Output the (x, y) coordinate of the center of the cell containing the given text.  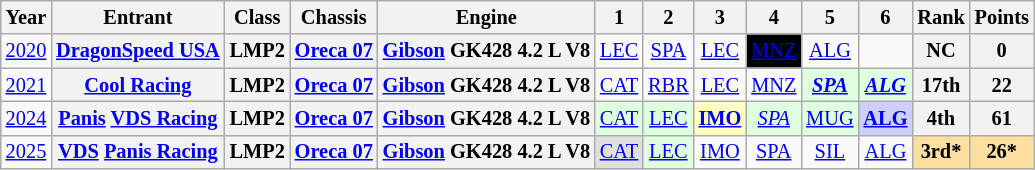
Class (258, 17)
5 (830, 17)
4 (774, 17)
2024 (26, 118)
RBR (668, 85)
Entrant (138, 17)
2 (668, 17)
2025 (26, 152)
VDS Panis Racing (138, 152)
6 (886, 17)
Panis VDS Racing (138, 118)
3 (720, 17)
Engine (486, 17)
0 (1002, 51)
Points (1002, 17)
4th (940, 118)
2020 (26, 51)
26* (1002, 152)
61 (1002, 118)
Rank (940, 17)
SIL (830, 152)
NC (940, 51)
Year (26, 17)
3rd* (940, 152)
17th (940, 85)
MUG (830, 118)
DragonSpeed USA (138, 51)
2021 (26, 85)
1 (619, 17)
Cool Racing (138, 85)
22 (1002, 85)
Chassis (334, 17)
